Extract the (x, y) coordinate from the center of the cell holding the provided text.  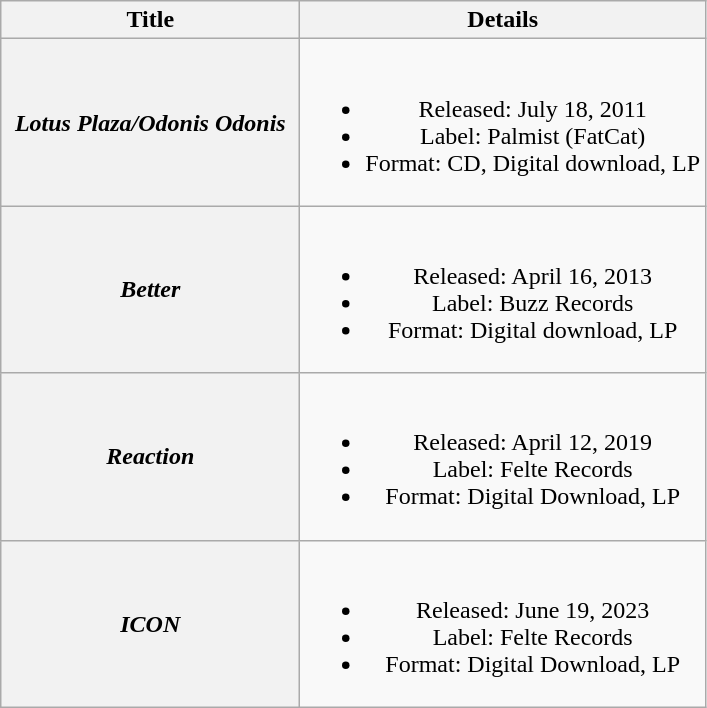
Details (503, 20)
Better (150, 290)
Released: June 19, 2023Label: Felte RecordsFormat: Digital Download, LP (503, 624)
Reaction (150, 456)
ICON (150, 624)
Title (150, 20)
Lotus Plaza/Odonis Odonis (150, 122)
Released: April 12, 2019Label: Felte RecordsFormat: Digital Download, LP (503, 456)
Released: July 18, 2011Label: Palmist (FatCat)Format: CD, Digital download, LP (503, 122)
Released: April 16, 2013Label: Buzz RecordsFormat: Digital download, LP (503, 290)
